From the cell containing the given text, extract its center point as [x, y] coordinate. 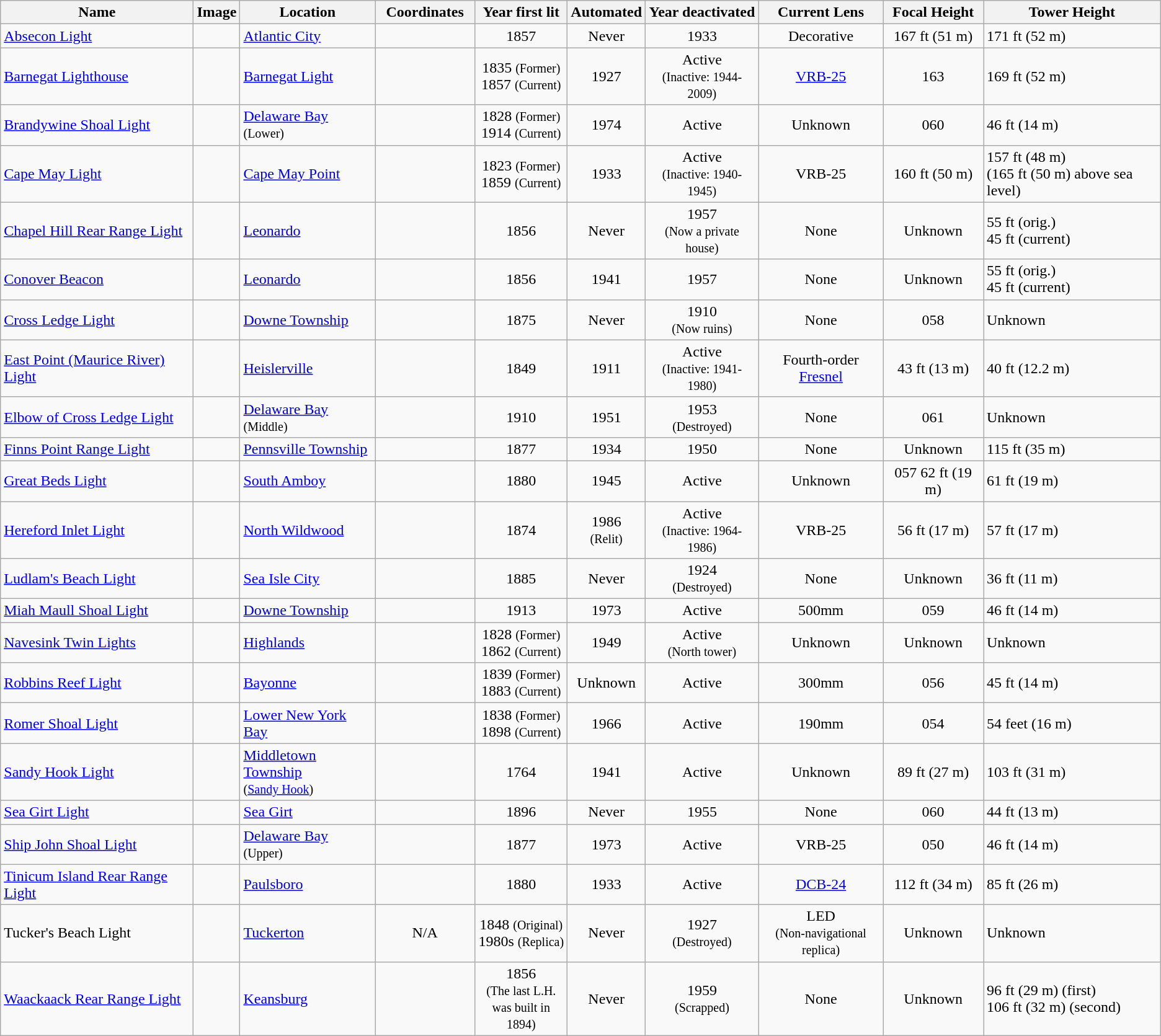
Cape May Point [308, 174]
East Point (Maurice River) Light [97, 368]
190mm [821, 723]
300mm [821, 683]
89 ft (27 m) [933, 772]
Automated [607, 12]
Barnegat Lighthouse [97, 76]
169 ft (52 m) [1072, 76]
1828 (Former)1914 (Current) [521, 125]
1959(Scrapped) [702, 998]
North Wildwood [308, 529]
Waackaack Rear Range Light [97, 998]
056 [933, 683]
Delaware Bay(Lower) [308, 125]
061 [933, 417]
058 [933, 320]
Highlands [308, 642]
Heislerville [308, 368]
Navesink Twin Lights [97, 642]
Ludlam's Beach Light [97, 579]
Focal Height [933, 12]
Pennsville Township [308, 449]
1910(Now ruins) [702, 320]
Sandy Hook Light [97, 772]
Keansburg [308, 998]
61 ft (19 m) [1072, 481]
Coordinates [425, 12]
Active(Inactive: 1941-1980) [702, 368]
Robbins Reef Light [97, 683]
1957 [702, 279]
40 ft (12.2 m) [1072, 368]
Tower Height [1072, 12]
Tucker's Beach Light [97, 933]
Active(North tower) [702, 642]
Year deactivated [702, 12]
Paulsboro [308, 884]
1951 [607, 417]
115 ft (35 m) [1072, 449]
1839 (Former)1883 (Current) [521, 683]
1913 [521, 611]
171 ft (52 m) [1072, 36]
Delaware Bay(Upper) [308, 844]
1823 (Former)1859 (Current) [521, 174]
96 ft (29 m) (first)106 ft (32 m) (second) [1072, 998]
South Amboy [308, 481]
1927(Destroyed) [702, 933]
Finns Point Range Light [97, 449]
Active(Inactive: 1940-1945) [702, 174]
Elbow of Cross Ledge Light [97, 417]
1828 (Former)1862 (Current) [521, 642]
1949 [607, 642]
1835 (Former)1857 (Current) [521, 76]
1924(Destroyed) [702, 579]
Sea Girt Light [97, 812]
1953(Destroyed) [702, 417]
LED(Non-navigationalreplica) [821, 933]
Great Beds Light [97, 481]
Brandywine Shoal Light [97, 125]
Middletown Township(Sandy Hook) [308, 772]
Absecon Light [97, 36]
43 ft (13 m) [933, 368]
Sea Girt [308, 812]
1927 [607, 76]
1856(The last L.H. was built in 1894) [521, 998]
57 ft (17 m) [1072, 529]
1955 [702, 812]
Bayonne [308, 683]
160 ft (50 m) [933, 174]
85 ft (26 m) [1072, 884]
500mm [821, 611]
Tuckerton [308, 933]
1896 [521, 812]
1874 [521, 529]
Delaware Bay(Middle) [308, 417]
Barnegat Light [308, 76]
Fourth-order Fresnel [821, 368]
Romer Shoal Light [97, 723]
054 [933, 723]
Image [217, 12]
1911 [607, 368]
Location [308, 12]
057 62 ft (19 m) [933, 481]
1974 [607, 125]
Ship John Shoal Light [97, 844]
Lower New York Bay [308, 723]
Miah Maull Shoal Light [97, 611]
Decorative [821, 36]
Sea Isle City [308, 579]
Tinicum Island Rear Range Light [97, 884]
Name [97, 12]
56 ft (17 m) [933, 529]
36 ft (11 m) [1072, 579]
Active(Inactive: 1944-2009) [702, 76]
1849 [521, 368]
157 ft (48 m)(165 ft (50 m) above sea level) [1072, 174]
DCB-24 [821, 884]
45 ft (14 m) [1072, 683]
Current Lens [821, 12]
1885 [521, 579]
1838 (Former)1898 (Current) [521, 723]
N/A [425, 933]
Atlantic City [308, 36]
103 ft (31 m) [1072, 772]
1764 [521, 772]
Cape May Light [97, 174]
Hereford Inlet Light [97, 529]
Cross Ledge Light [97, 320]
1910 [521, 417]
44 ft (13 m) [1072, 812]
163 [933, 76]
1945 [607, 481]
1957(Now a private house) [702, 231]
050 [933, 844]
1875 [521, 320]
1986(Relit) [607, 529]
059 [933, 611]
Conover Beacon [97, 279]
1848 (Original) 1980s (Replica) [521, 933]
1857 [521, 36]
1934 [607, 449]
1950 [702, 449]
Chapel Hill Rear Range Light [97, 231]
Year first lit [521, 12]
1966 [607, 723]
167 ft (51 m) [933, 36]
112 ft (34 m) [933, 884]
Active(Inactive: 1964-1986) [702, 529]
54 feet (16 m) [1072, 723]
